Return [X, Y] of the center of cell containing provided text 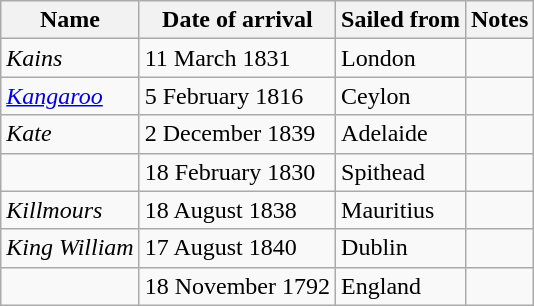
18 February 1830 [237, 172]
Sailed from [401, 20]
Adelaide [401, 134]
Killmours [70, 210]
King William [70, 248]
Kate [70, 134]
11 March 1831 [237, 58]
Name [70, 20]
18 August 1838 [237, 210]
2 December 1839 [237, 134]
18 November 1792 [237, 286]
17 August 1840 [237, 248]
England [401, 286]
Kains [70, 58]
London [401, 58]
Ceylon [401, 96]
Mauritius [401, 210]
5 February 1816 [237, 96]
Notes [499, 20]
Kangaroo [70, 96]
Date of arrival [237, 20]
Dublin [401, 248]
Spithead [401, 172]
